Capture the cell that displays the provided text and extract its (x, y) central coordinate. 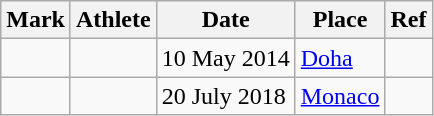
Place (340, 20)
20 July 2018 (226, 96)
Doha (340, 58)
Ref (408, 20)
Athlete (113, 20)
Monaco (340, 96)
10 May 2014 (226, 58)
Date (226, 20)
Mark (36, 20)
